Scan for the cell matching the given text and deliver its [x, y] coordinate at center. 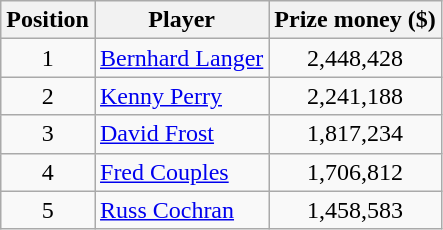
2 [48, 96]
David Frost [181, 134]
2,241,188 [355, 96]
Fred Couples [181, 172]
4 [48, 172]
1,458,583 [355, 210]
Position [48, 20]
Russ Cochran [181, 210]
1,706,812 [355, 172]
2,448,428 [355, 58]
Player [181, 20]
Prize money ($) [355, 20]
3 [48, 134]
1 [48, 58]
Bernhard Langer [181, 58]
1,817,234 [355, 134]
5 [48, 210]
Kenny Perry [181, 96]
